Search for the cell housing the specified text and yield its [X, Y] center coordinate. 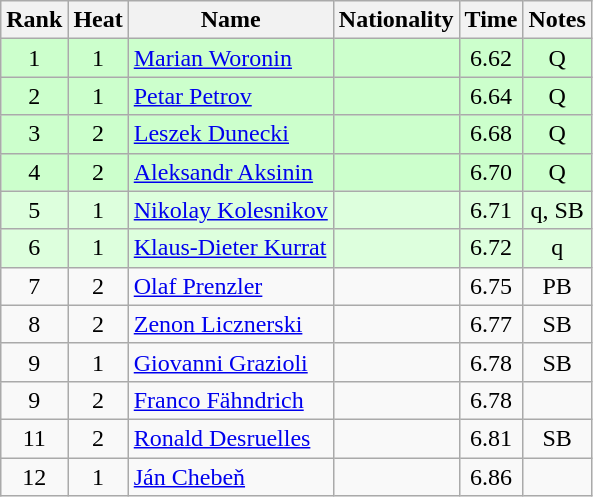
Nikolay Kolesnikov [230, 210]
6.68 [491, 134]
Ronald Desruelles [230, 438]
6.77 [491, 324]
Rank [34, 20]
6 [34, 248]
6.71 [491, 210]
Marian Woronin [230, 58]
6.64 [491, 96]
q [557, 248]
Petar Petrov [230, 96]
6.72 [491, 248]
Ján Chebeň [230, 477]
Time [491, 20]
11 [34, 438]
8 [34, 324]
3 [34, 134]
Klaus-Dieter Kurrat [230, 248]
Nationality [396, 20]
6.75 [491, 286]
4 [34, 172]
7 [34, 286]
PB [557, 286]
Aleksandr Aksinin [230, 172]
Giovanni Grazioli [230, 362]
Heat [98, 20]
5 [34, 210]
Olaf Prenzler [230, 286]
6.81 [491, 438]
Notes [557, 20]
12 [34, 477]
Franco Fähndrich [230, 400]
Name [230, 20]
6.86 [491, 477]
q, SB [557, 210]
Leszek Dunecki [230, 134]
6.62 [491, 58]
Zenon Licznerski [230, 324]
6.70 [491, 172]
